Locate the cell with the specified text and output its (x, y) center coordinate. 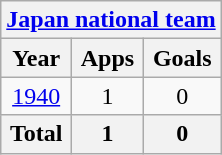
Year (36, 58)
1940 (36, 96)
Apps (108, 58)
Total (36, 134)
Goals (182, 58)
Japan national team (111, 20)
